Find where the given text appears and provide that cell's center as [X, Y] coordinate. 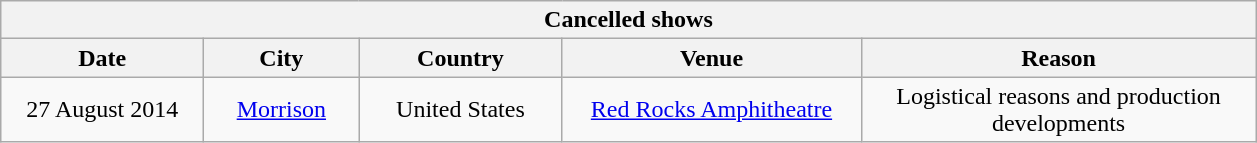
Date [102, 58]
United States [460, 110]
Morrison [282, 110]
Red Rocks Amphitheatre [712, 110]
City [282, 58]
Venue [712, 58]
Logistical reasons and production developments [1058, 110]
Country [460, 58]
27 August 2014 [102, 110]
Reason [1058, 58]
Cancelled shows [628, 20]
